Locate the cell with the specified text and output its (X, Y) center coordinate. 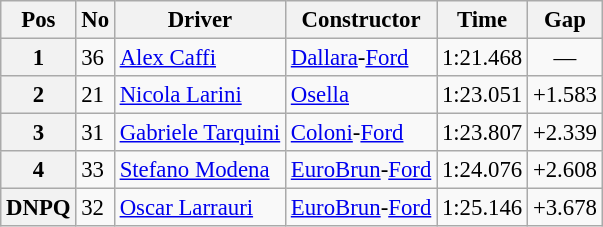
36 (95, 58)
Alex Caffi (200, 58)
Gabriele Tarquini (200, 133)
Nicola Larini (200, 95)
1:25.146 (482, 208)
Constructor (360, 20)
Time (482, 20)
Dallara-Ford (360, 58)
Coloni-Ford (360, 133)
21 (95, 95)
+2.339 (566, 133)
1:21.468 (482, 58)
1 (38, 58)
32 (95, 208)
Driver (200, 20)
2 (38, 95)
4 (38, 170)
Gap (566, 20)
1:23.051 (482, 95)
Pos (38, 20)
No (95, 20)
Osella (360, 95)
31 (95, 133)
Stefano Modena (200, 170)
1:24.076 (482, 170)
Oscar Larrauri (200, 208)
— (566, 58)
1:23.807 (482, 133)
+2.608 (566, 170)
3 (38, 133)
+1.583 (566, 95)
33 (95, 170)
DNPQ (38, 208)
+3.678 (566, 208)
